Output the (X, Y) coordinate of the center of the cell containing the given text.  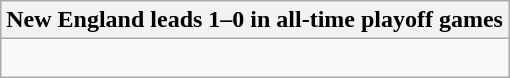
New England leads 1–0 in all-time playoff games (255, 20)
